Detect which cell encompasses the target text, then output its [X, Y] center coordinate. 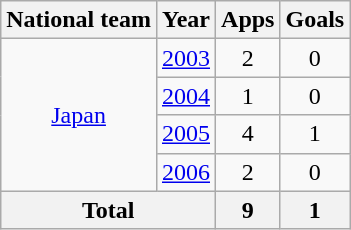
Japan [79, 115]
4 [248, 134]
National team [79, 20]
2003 [186, 58]
Year [186, 20]
Goals [315, 20]
2004 [186, 96]
2005 [186, 134]
Total [108, 210]
9 [248, 210]
2006 [186, 172]
Apps [248, 20]
